Return the (x, y) coordinate for the center point of the cell that contains the specified text.  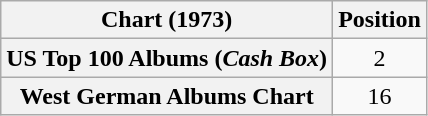
2 (380, 58)
Chart (1973) (167, 20)
West German Albums Chart (167, 96)
16 (380, 96)
US Top 100 Albums (Cash Box) (167, 58)
Position (380, 20)
